Pinpoint the cell where the given text exists, returning its (X, Y) midpoint coordinate. 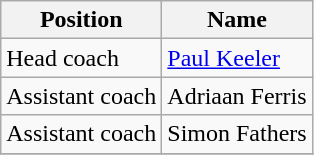
Adriaan Ferris (237, 96)
Name (237, 20)
Paul Keeler (237, 58)
Head coach (82, 58)
Simon Fathers (237, 134)
Position (82, 20)
